Output the [x, y] coordinate of the center of the cell containing the given text.  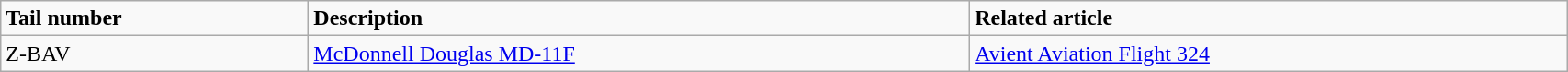
Related article [1269, 18]
Z-BAV [154, 54]
Tail number [154, 18]
Avient Aviation Flight 324 [1269, 54]
Description [639, 18]
McDonnell Douglas MD-11F [639, 54]
